From the cell containing the given text, extract its center point as [x, y] coordinate. 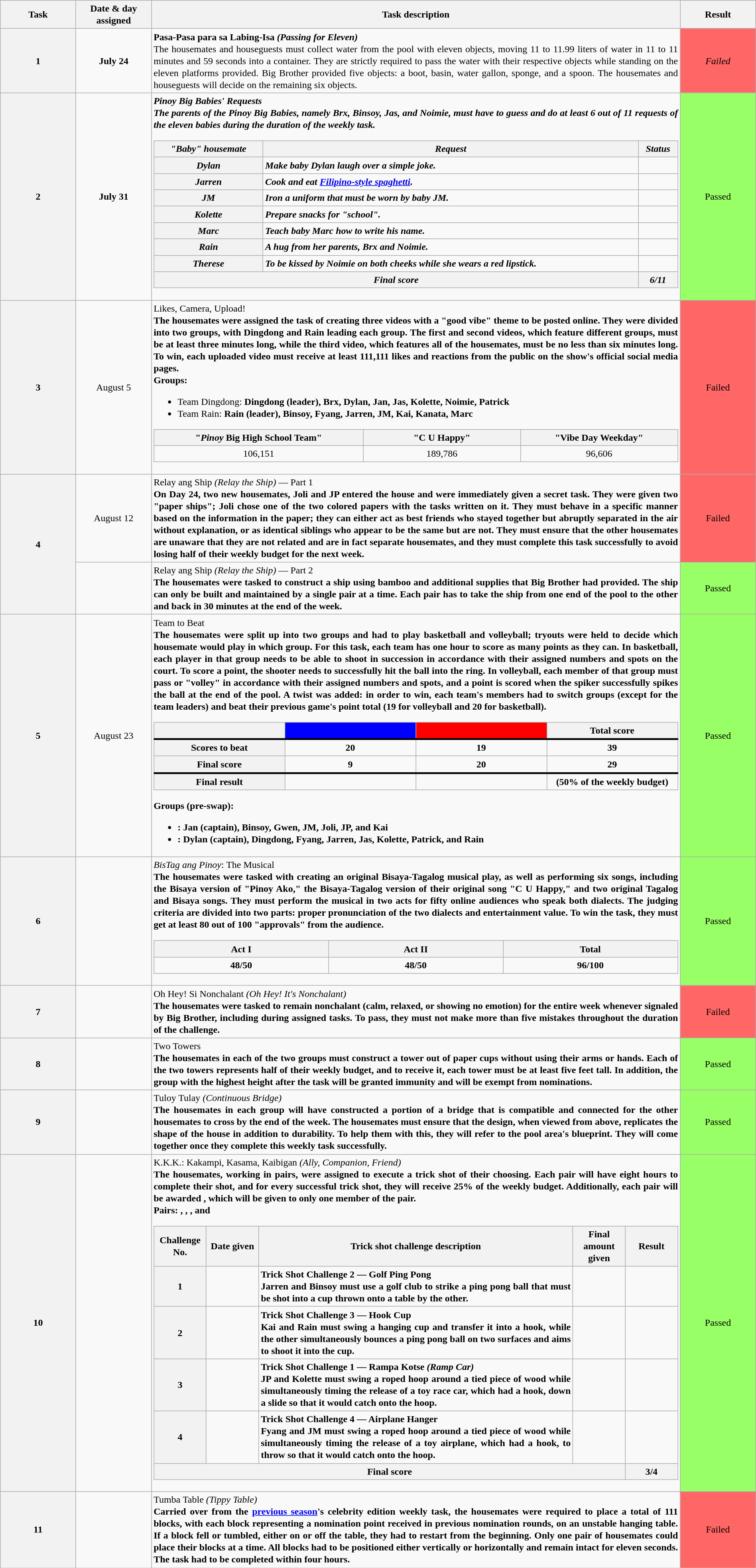
6/11 [658, 280]
July 31 [113, 196]
August 12 [113, 518]
Task [38, 14]
A hug from her parents, Brx and Noimie. [451, 247]
Prepare snacks for "school". [451, 214]
Marc [209, 230]
Request [451, 149]
11 [38, 1529]
Iron a uniform that must be worn by baby JM. [451, 198]
"Pinoy Big High School Team" [258, 438]
Scores to beat [219, 748]
Trick shot challenge description [416, 1246]
Therese [209, 264]
Rain [209, 247]
August 23 [113, 736]
Status [658, 149]
6 [38, 921]
"C U Happy" [442, 438]
Total score [612, 731]
29 [612, 764]
Teach baby Marc how to write his name. [451, 230]
Dylan [209, 165]
Date & dayassigned [113, 14]
39 [612, 748]
To be kissed by Noimie on both cheeks while she wears a red lipstick. [451, 264]
5 [38, 736]
Jarren [209, 182]
106,151 [258, 453]
Final result [219, 782]
10 [38, 1323]
Date given [232, 1246]
Challenge No. [180, 1246]
"Vibe Day Weekday" [599, 438]
7 [38, 1011]
Final amount given [599, 1246]
Task description [416, 14]
"Baby" housemate [209, 149]
Make baby Dylan laugh over a simple joke. [451, 165]
3/4 [652, 1471]
Total [591, 949]
189,786 [442, 453]
Kolette [209, 214]
JM [209, 198]
96,606 [599, 453]
96/100 [591, 965]
Act I [241, 949]
Act II [416, 949]
July 24 [113, 61]
19 [481, 748]
(50% of the weekly budget) [612, 782]
August 5 [113, 387]
Cook and eat Filipino-style spaghetti. [451, 182]
8 [38, 1064]
